Determine the [X, Y] coordinate at the center of the cell enclosing the given text.  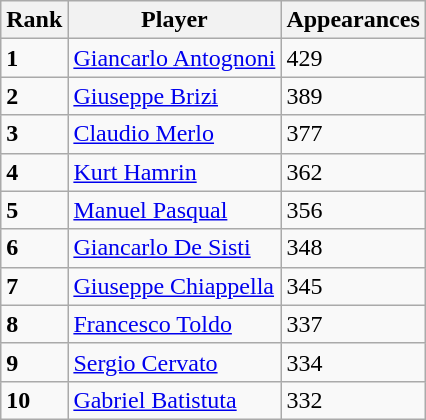
7 [34, 286]
Giuseppe Brizi [174, 96]
429 [353, 58]
332 [353, 400]
3 [34, 134]
345 [353, 286]
5 [34, 210]
337 [353, 324]
Manuel Pasqual [174, 210]
389 [353, 96]
4 [34, 172]
Appearances [353, 20]
356 [353, 210]
Giancarlo Antognoni [174, 58]
1 [34, 58]
8 [34, 324]
Francesco Toldo [174, 324]
2 [34, 96]
Rank [34, 20]
Claudio Merlo [174, 134]
6 [34, 248]
334 [353, 362]
Giancarlo De Sisti [174, 248]
348 [353, 248]
Player [174, 20]
377 [353, 134]
362 [353, 172]
Gabriel Batistuta [174, 400]
Kurt Hamrin [174, 172]
Giuseppe Chiappella [174, 286]
Sergio Cervato [174, 362]
9 [34, 362]
10 [34, 400]
